Search for the cell housing the specified text and yield its (x, y) center coordinate. 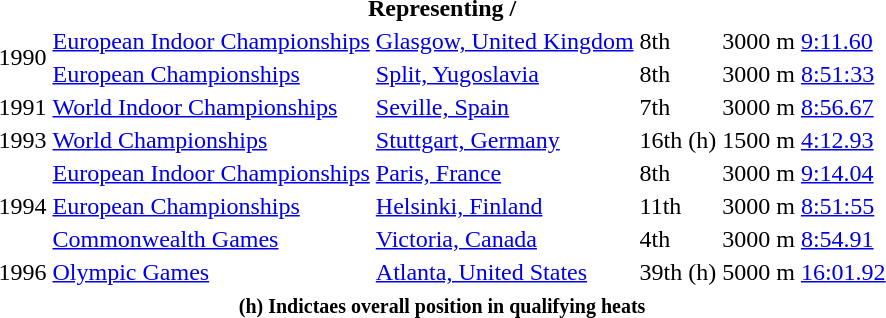
1500 m (759, 140)
Stuttgart, Germany (504, 140)
Atlanta, United States (504, 272)
16th (h) (678, 140)
Commonwealth Games (211, 239)
Split, Yugoslavia (504, 74)
5000 m (759, 272)
World Championships (211, 140)
Seville, Spain (504, 107)
7th (678, 107)
Victoria, Canada (504, 239)
4th (678, 239)
Paris, France (504, 173)
39th (h) (678, 272)
Olympic Games (211, 272)
Glasgow, United Kingdom (504, 41)
11th (678, 206)
World Indoor Championships (211, 107)
Helsinki, Finland (504, 206)
